Extract the [x, y] coordinate from the center of the cell holding the provided text.  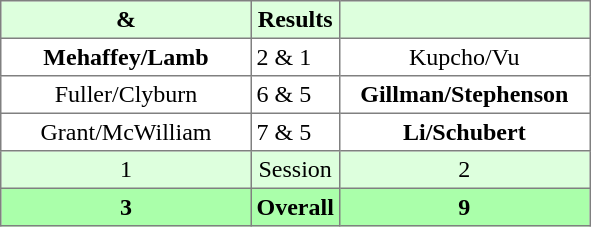
2 [464, 170]
Session [295, 170]
Li/Schubert [464, 132]
Results [295, 20]
Fuller/Clyburn [126, 95]
6 & 5 [295, 95]
Mehaffey/Lamb [126, 57]
Overall [295, 207]
3 [126, 207]
2 & 1 [295, 57]
Kupcho/Vu [464, 57]
& [126, 20]
9 [464, 207]
Gillman/Stephenson [464, 95]
1 [126, 170]
Grant/McWilliam [126, 132]
7 & 5 [295, 132]
